Identify which cell holds the provided text, then report its (x, y) central coordinate. 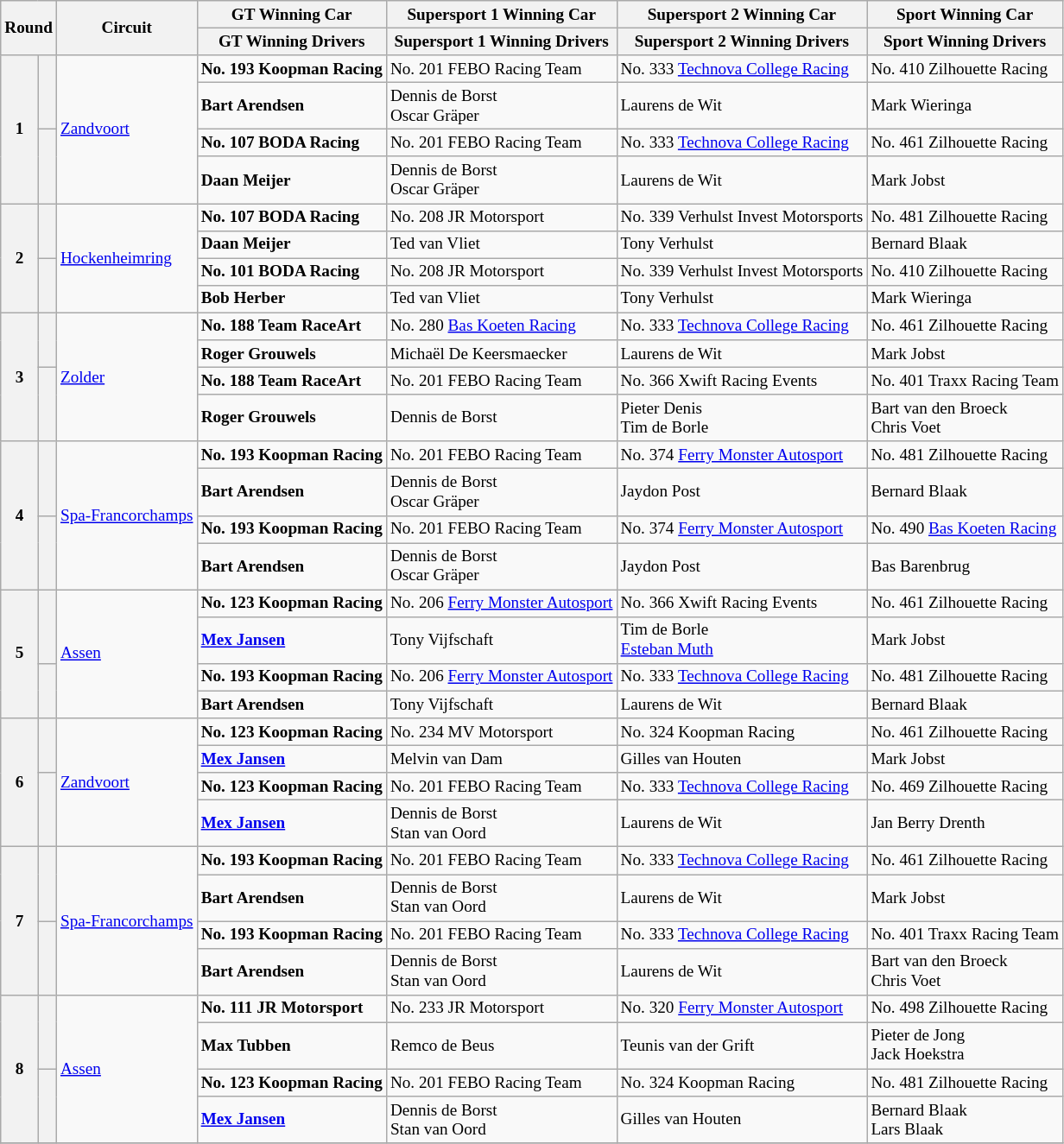
No. 490 Bas Koeten Racing (966, 529)
Teunis van der Grift (742, 1046)
Supersport 1 Winning Drivers (501, 41)
3 (19, 376)
No. 233 JR Motorsport (501, 1008)
Max Tubben (292, 1046)
Sport Winning Drivers (966, 41)
Round (29, 28)
Bernard Blaak Lars Blaak (966, 1120)
Bob Herber (292, 299)
No. 111 JR Motorsport (292, 1008)
Circuit (126, 28)
Tim de Borle Esteban Muth (742, 640)
GT Winning Drivers (292, 41)
Jan Berry Drenth (966, 824)
Michaël De Keersmaecker (501, 354)
Pieter Denis Tim de Borle (742, 418)
6 (19, 782)
4 (19, 515)
Remco de Beus (501, 1046)
8 (19, 1069)
GT Winning Car (292, 15)
1 (19, 130)
No. 498 Zilhouette Racing (966, 1008)
Hockenheimring (126, 257)
Dennis de Borst (501, 418)
5 (19, 654)
Supersport 2 Winning Drivers (742, 41)
7 (19, 921)
Sport Winning Car (966, 15)
Zolder (126, 376)
No. 280 Bas Koeten Racing (501, 326)
Pieter de Jong Jack Hoekstra (966, 1046)
Bas Barenbrug (966, 566)
Supersport 2 Winning Car (742, 15)
No. 320 Ferry Monster Autosport (742, 1008)
Supersport 1 Winning Car (501, 15)
No. 101 BODA Racing (292, 272)
No. 469 Zilhouette Racing (966, 787)
Melvin van Dam (501, 759)
2 (19, 257)
No. 234 MV Motorsport (501, 732)
